Pinpoint the cell where the given text exists, returning its [x, y] midpoint coordinate. 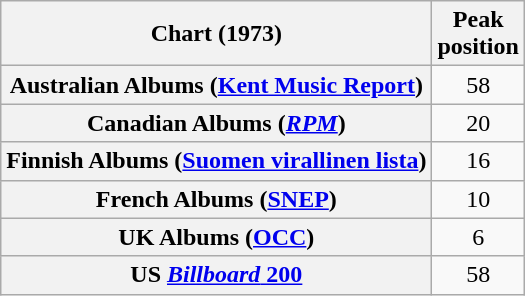
20 [478, 123]
Finnish Albums (Suomen virallinen lista) [216, 161]
6 [478, 237]
Peak position [478, 34]
US Billboard 200 [216, 275]
10 [478, 199]
Canadian Albums (RPM) [216, 123]
French Albums (SNEP) [216, 199]
Chart (1973) [216, 34]
UK Albums (OCC) [216, 237]
16 [478, 161]
Australian Albums (Kent Music Report) [216, 85]
